Search for the cell housing the specified text and yield its (X, Y) center coordinate. 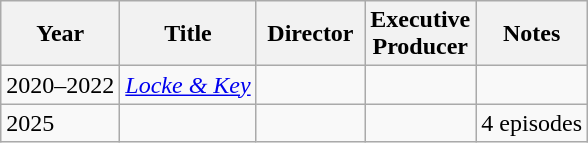
ExecutiveProducer (420, 34)
4 episodes (532, 123)
Locke & Key (188, 85)
2025 (60, 123)
Notes (532, 34)
Title (188, 34)
Year (60, 34)
2020–2022 (60, 85)
Director (310, 34)
